Search for the cell housing the specified text and yield its (x, y) center coordinate. 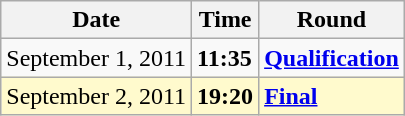
Round (332, 20)
11:35 (226, 58)
Final (332, 96)
September 2, 2011 (96, 96)
19:20 (226, 96)
September 1, 2011 (96, 58)
Date (96, 20)
Qualification (332, 58)
Time (226, 20)
